Pinpoint the cell where the given text exists, returning its (X, Y) midpoint coordinate. 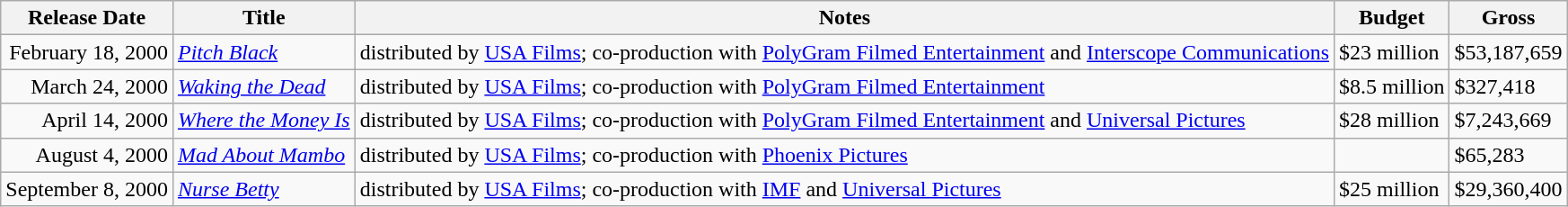
distributed by USA Films; co-production with PolyGram Filmed Entertainment and Universal Pictures (844, 121)
Pitch Black (264, 52)
Gross (1509, 18)
April 14, 2000 (87, 121)
$327,418 (1509, 86)
$65,283 (1509, 155)
distributed by USA Films; co-production with IMF and Universal Pictures (844, 189)
Where the Money Is (264, 121)
distributed by USA Films; co-production with PolyGram Filmed Entertainment and Interscope Communications (844, 52)
Notes (844, 18)
Waking the Dead (264, 86)
Budget (1392, 18)
February 18, 2000 (87, 52)
$25 million (1392, 189)
distributed by USA Films; co-production with Phoenix Pictures (844, 155)
distributed by USA Films; co-production with PolyGram Filmed Entertainment (844, 86)
$28 million (1392, 121)
$53,187,659 (1509, 52)
$7,243,669 (1509, 121)
$29,360,400 (1509, 189)
Nurse Betty (264, 189)
$8.5 million (1392, 86)
Title (264, 18)
Mad About Mambo (264, 155)
September 8, 2000 (87, 189)
March 24, 2000 (87, 86)
$23 million (1392, 52)
August 4, 2000 (87, 155)
Release Date (87, 18)
